From the cell containing the given text, extract its center point as (x, y) coordinate. 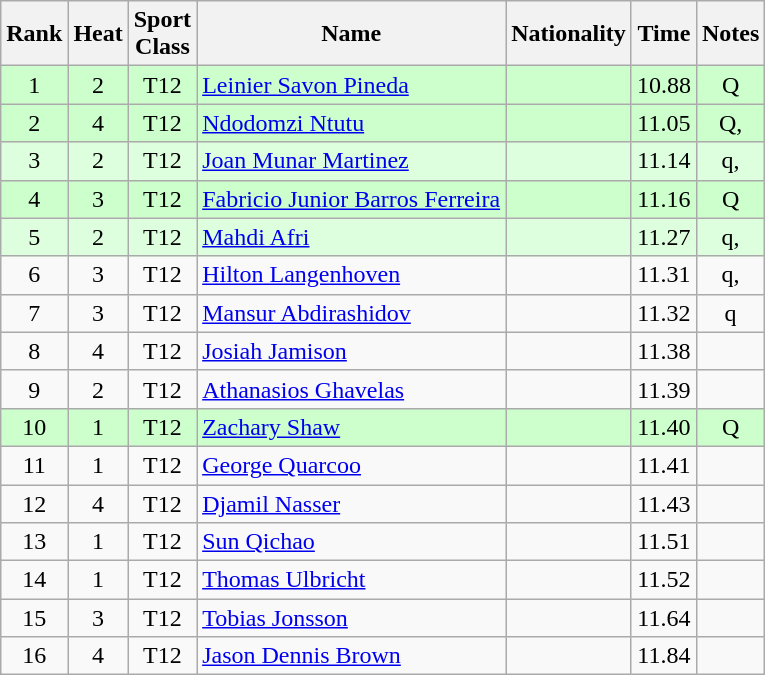
George Quarcoo (352, 465)
11.38 (664, 351)
11.40 (664, 427)
15 (34, 618)
11.14 (664, 161)
Zachary Shaw (352, 427)
7 (34, 313)
Time (664, 34)
16 (34, 656)
Q, (730, 123)
6 (34, 275)
Joan Munar Martinez (352, 161)
11.51 (664, 542)
q (730, 313)
Sun Qichao (352, 542)
11.84 (664, 656)
11.27 (664, 237)
13 (34, 542)
14 (34, 580)
Thomas Ulbricht (352, 580)
Rank (34, 34)
Notes (730, 34)
11.52 (664, 580)
10 (34, 427)
11.64 (664, 618)
Hilton Langenhoven (352, 275)
Name (352, 34)
11.05 (664, 123)
Nationality (569, 34)
Tobias Jonsson (352, 618)
Athanasios Ghavelas (352, 389)
11.41 (664, 465)
Heat (98, 34)
Ndodomzi Ntutu (352, 123)
9 (34, 389)
Djamil Nasser (352, 503)
11.32 (664, 313)
8 (34, 351)
Josiah Jamison (352, 351)
5 (34, 237)
11.31 (664, 275)
10.88 (664, 85)
11.43 (664, 503)
12 (34, 503)
Mahdi Afri (352, 237)
11.16 (664, 199)
Mansur Abdirashidov (352, 313)
Fabricio Junior Barros Ferreira (352, 199)
Jason Dennis Brown (352, 656)
11 (34, 465)
Leinier Savon Pineda (352, 85)
SportClass (162, 34)
11.39 (664, 389)
